Search for the cell housing the specified text and yield its (X, Y) center coordinate. 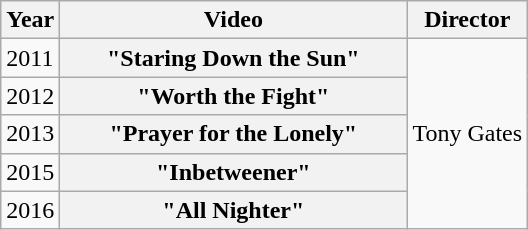
Tony Gates (468, 134)
"Staring Down the Sun" (234, 58)
2013 (30, 134)
2012 (30, 96)
2011 (30, 58)
2015 (30, 172)
Director (468, 20)
"All Nighter" (234, 210)
2016 (30, 210)
"Inbetweener" (234, 172)
Year (30, 20)
"Worth the Fight" (234, 96)
Video (234, 20)
"Prayer for the Lonely" (234, 134)
